Find where the given text appears and provide that cell's center as [X, Y] coordinate. 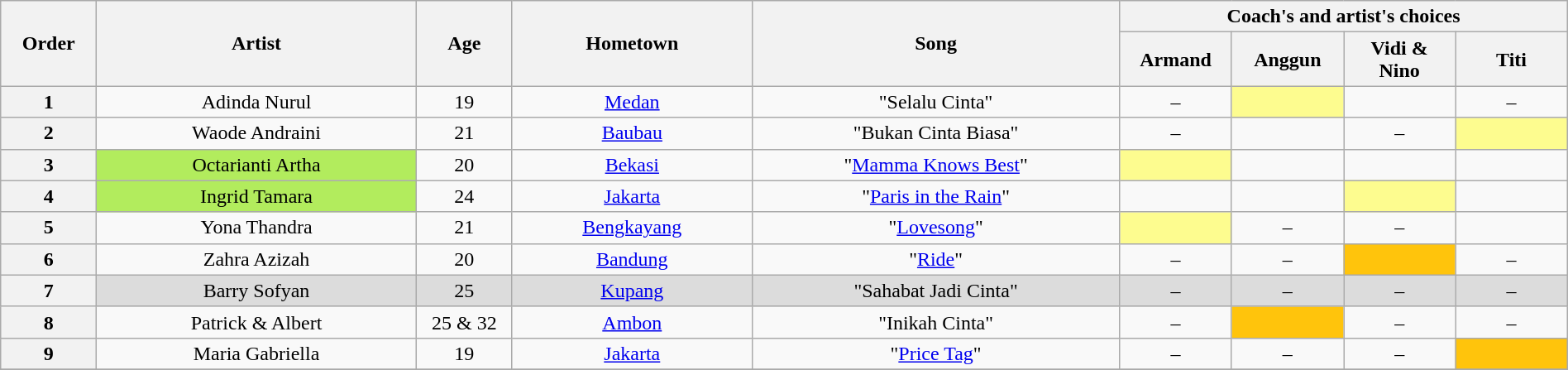
"Sahabat Jadi Cinta" [936, 291]
Coach's and artist's choices [1343, 17]
2 [49, 133]
Bandung [632, 259]
4 [49, 196]
Titi [1512, 60]
"Ride" [936, 259]
Armand [1176, 60]
"Selalu Cinta" [936, 102]
Octarianti Artha [256, 165]
8 [49, 322]
Adinda Nurul [256, 102]
25 [464, 291]
"Inikah Cinta" [936, 322]
Baubau [632, 133]
Order [49, 43]
Anggun [1287, 60]
Waode Andraini [256, 133]
Bengkayang [632, 228]
Patrick & Albert [256, 322]
Song [936, 43]
24 [464, 196]
Zahra Azizah [256, 259]
Ingrid Tamara [256, 196]
Kupang [632, 291]
3 [49, 165]
Barry Sofyan [256, 291]
Age [464, 43]
Vidi & Nino [1399, 60]
6 [49, 259]
7 [49, 291]
"Lovesong" [936, 228]
Artist [256, 43]
25 & 32 [464, 322]
Medan [632, 102]
Bekasi [632, 165]
9 [49, 353]
Ambon [632, 322]
"Mamma Knows Best" [936, 165]
Maria Gabriella [256, 353]
1 [49, 102]
5 [49, 228]
Hometown [632, 43]
Yona Thandra [256, 228]
"Paris in the Rain" [936, 196]
"Bukan Cinta Biasa" [936, 133]
"Price Tag" [936, 353]
